Identify which cell holds the provided text, then report its (X, Y) central coordinate. 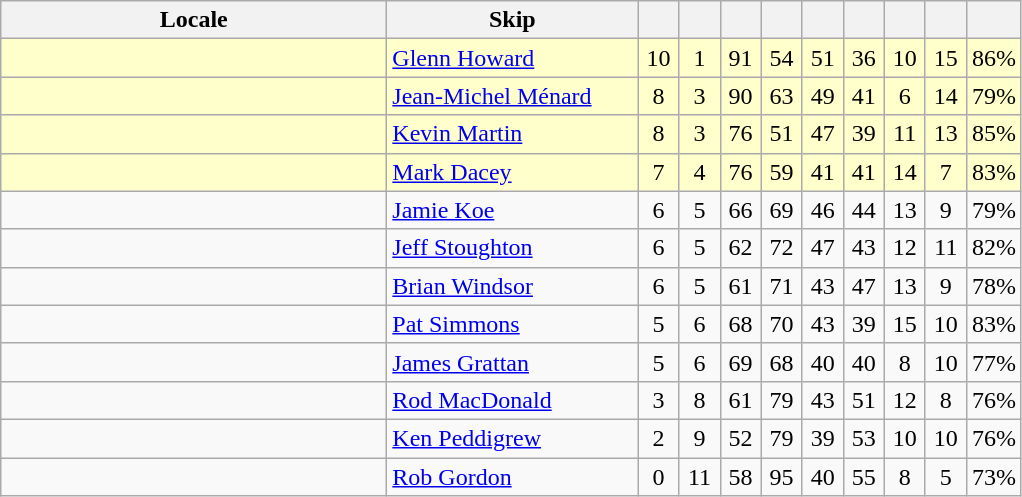
1 (700, 58)
Ken Peddigrew (512, 438)
90 (740, 96)
James Grattan (512, 362)
85% (994, 134)
Skip (512, 20)
Mark Dacey (512, 172)
95 (782, 477)
86% (994, 58)
Locale (194, 20)
52 (740, 438)
Kevin Martin (512, 134)
0 (658, 477)
Jeff Stoughton (512, 248)
55 (864, 477)
Pat Simmons (512, 324)
78% (994, 286)
70 (782, 324)
46 (822, 210)
Jean-Michel Ménard (512, 96)
82% (994, 248)
54 (782, 58)
2 (658, 438)
58 (740, 477)
63 (782, 96)
59 (782, 172)
4 (700, 172)
Jamie Koe (512, 210)
53 (864, 438)
Glenn Howard (512, 58)
77% (994, 362)
71 (782, 286)
Rob Gordon (512, 477)
91 (740, 58)
73% (994, 477)
72 (782, 248)
36 (864, 58)
62 (740, 248)
49 (822, 96)
Brian Windsor (512, 286)
66 (740, 210)
44 (864, 210)
Rod MacDonald (512, 400)
